Scan for the cell matching the given text and deliver its [X, Y] coordinate at center. 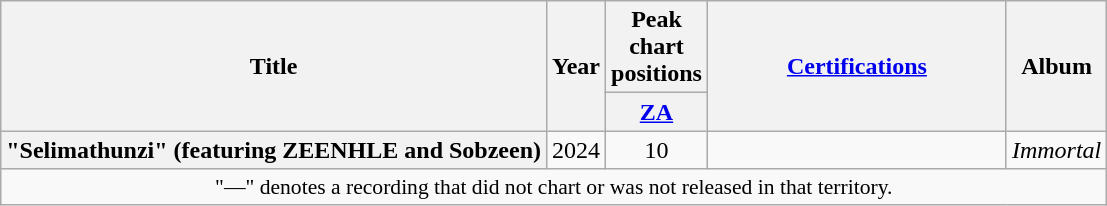
"—" denotes a recording that did not chart or was not released in that territory. [554, 187]
ZA [657, 112]
Title [274, 66]
10 [657, 150]
Certifications [856, 66]
"Selimathunzi" (featuring ZEENHLE and Sobzeen) [274, 150]
Year [576, 66]
Album [1056, 66]
2024 [576, 150]
Immortal [1056, 150]
Peak chart positions [657, 47]
